Output the [x, y] coordinate of the center of the cell containing the given text.  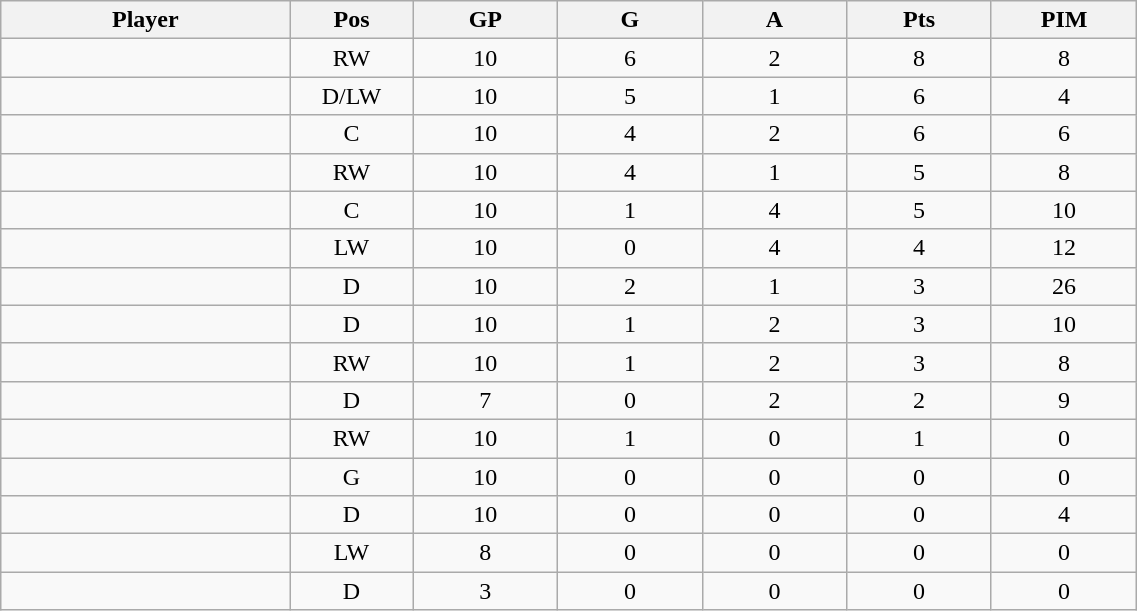
Player [146, 20]
A [774, 20]
PIM [1064, 20]
Pos [352, 20]
GP [486, 20]
Pts [920, 20]
26 [1064, 286]
9 [1064, 400]
D/LW [352, 96]
7 [486, 400]
12 [1064, 248]
